Return (X, Y) of the center of cell containing provided text 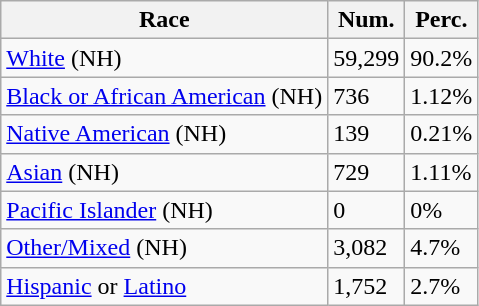
90.2% (442, 58)
Perc. (442, 20)
1,752 (366, 286)
0% (442, 210)
Native American (NH) (164, 134)
139 (366, 134)
Pacific Islander (NH) (164, 210)
59,299 (366, 58)
1.12% (442, 96)
2.7% (442, 286)
Black or African American (NH) (164, 96)
4.7% (442, 248)
1.11% (442, 172)
Other/Mixed (NH) (164, 248)
Asian (NH) (164, 172)
736 (366, 96)
0.21% (442, 134)
3,082 (366, 248)
Hispanic or Latino (164, 286)
White (NH) (164, 58)
0 (366, 210)
Num. (366, 20)
Race (164, 20)
729 (366, 172)
